Locate the cell with the specified text and output its (X, Y) center coordinate. 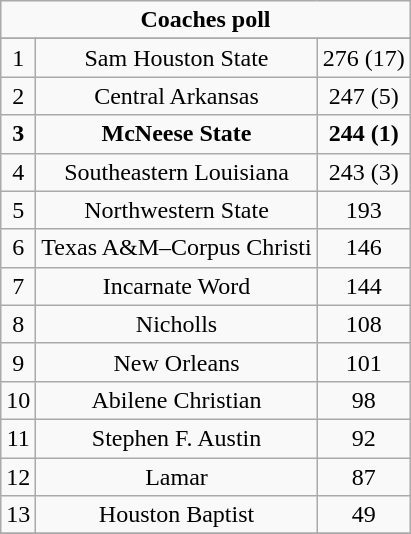
Incarnate Word (176, 286)
144 (364, 286)
276 (17) (364, 58)
49 (364, 515)
Central Arkansas (176, 96)
Abilene Christian (176, 400)
13 (18, 515)
Nicholls (176, 324)
Coaches poll (206, 20)
11 (18, 438)
Northwestern State (176, 210)
193 (364, 210)
5 (18, 210)
92 (364, 438)
243 (3) (364, 172)
4 (18, 172)
3 (18, 134)
New Orleans (176, 362)
Southeastern Louisiana (176, 172)
Lamar (176, 477)
Houston Baptist (176, 515)
Stephen F. Austin (176, 438)
Sam Houston State (176, 58)
2 (18, 96)
98 (364, 400)
108 (364, 324)
Texas A&M–Corpus Christi (176, 248)
244 (1) (364, 134)
1 (18, 58)
9 (18, 362)
247 (5) (364, 96)
10 (18, 400)
101 (364, 362)
McNeese State (176, 134)
6 (18, 248)
146 (364, 248)
12 (18, 477)
7 (18, 286)
87 (364, 477)
8 (18, 324)
